Scan for the cell matching the given text and deliver its [X, Y] coordinate at center. 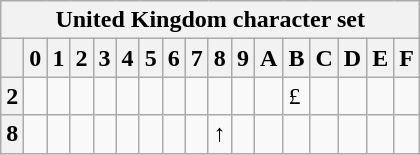
A [268, 58]
1 [58, 58]
7 [196, 58]
F [407, 58]
E [380, 58]
0 [36, 58]
↑ [220, 134]
4 [128, 58]
£ [296, 96]
C [324, 58]
United Kingdom character set [210, 20]
5 [150, 58]
3 [104, 58]
D [352, 58]
6 [174, 58]
B [296, 58]
9 [242, 58]
